Detect which cell encompasses the target text, then output its [X, Y] center coordinate. 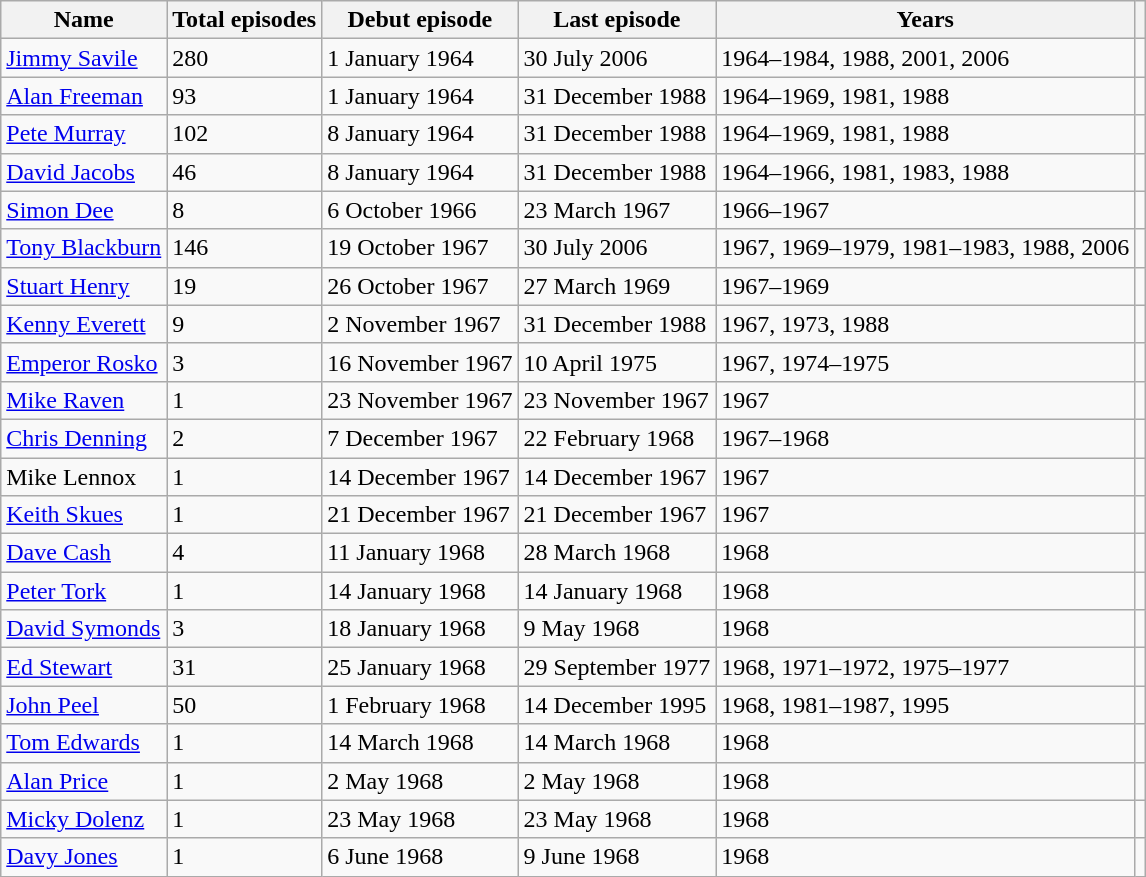
18 January 1968 [420, 629]
Stuart Henry [84, 286]
Micky Dolenz [84, 819]
Tony Blackburn [84, 248]
2 November 1967 [420, 324]
27 March 1969 [617, 286]
1967, 1973, 1988 [926, 324]
Peter Tork [84, 591]
9 May 1968 [617, 629]
1967, 1974–1975 [926, 362]
Total episodes [244, 20]
9 [244, 324]
280 [244, 58]
1 February 1968 [420, 705]
6 June 1968 [420, 857]
8 [244, 210]
1966–1967 [926, 210]
Ed Stewart [84, 667]
Chris Denning [84, 438]
Simon Dee [84, 210]
10 April 1975 [617, 362]
1967, 1969–1979, 1981–1983, 1988, 2006 [926, 248]
31 [244, 667]
11 January 1968 [420, 553]
Mike Raven [84, 400]
46 [244, 172]
102 [244, 134]
19 [244, 286]
1967–1968 [926, 438]
16 November 1967 [420, 362]
Pete Murray [84, 134]
28 March 1968 [617, 553]
50 [244, 705]
22 February 1968 [617, 438]
Dave Cash [84, 553]
7 December 1967 [420, 438]
25 January 1968 [420, 667]
1968, 1981–1987, 1995 [926, 705]
Alan Freeman [84, 96]
John Peel [84, 705]
93 [244, 96]
29 September 1977 [617, 667]
Name [84, 20]
1967–1969 [926, 286]
David Jacobs [84, 172]
Years [926, 20]
146 [244, 248]
19 October 1967 [420, 248]
David Symonds [84, 629]
Emperor Rosko [84, 362]
1964–1966, 1981, 1983, 1988 [926, 172]
Last episode [617, 20]
Jimmy Savile [84, 58]
4 [244, 553]
1968, 1971–1972, 1975–1977 [926, 667]
Alan Price [84, 781]
9 June 1968 [617, 857]
Davy Jones [84, 857]
Kenny Everett [84, 324]
Debut episode [420, 20]
26 October 1967 [420, 286]
14 December 1995 [617, 705]
Mike Lennox [84, 477]
6 October 1966 [420, 210]
23 March 1967 [617, 210]
2 [244, 438]
Keith Skues [84, 515]
1964–1984, 1988, 2001, 2006 [926, 58]
Tom Edwards [84, 743]
